Provide the (X, Y) coordinate of the cell's center where the given text is located.  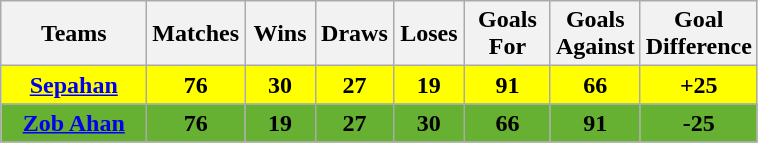
GoalsFor (507, 34)
Draws (355, 34)
Sepahan (74, 85)
Loses (428, 34)
Matches (196, 34)
+25 (698, 85)
GoalsAgainst (595, 34)
Teams (74, 34)
-25 (698, 123)
Zob Ahan (74, 123)
Wins (280, 34)
GoalDifference (698, 34)
